Capture the cell that displays the provided text and extract its (x, y) central coordinate. 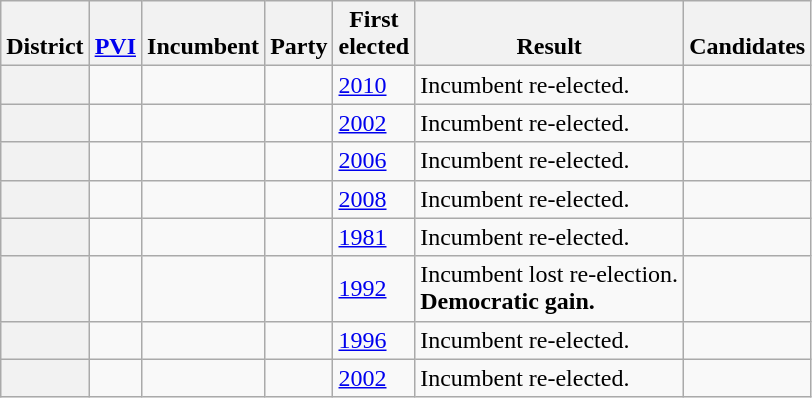
1992 (374, 288)
District (45, 34)
Result (550, 34)
Incumbent (204, 34)
Candidates (748, 34)
2010 (374, 85)
Party (299, 34)
1981 (374, 237)
Firstelected (374, 34)
Incumbent lost re-election.Democratic gain. (550, 288)
PVI (115, 34)
2006 (374, 161)
2008 (374, 199)
1996 (374, 340)
